Extract the [X, Y] coordinate from the center of the cell holding the provided text.  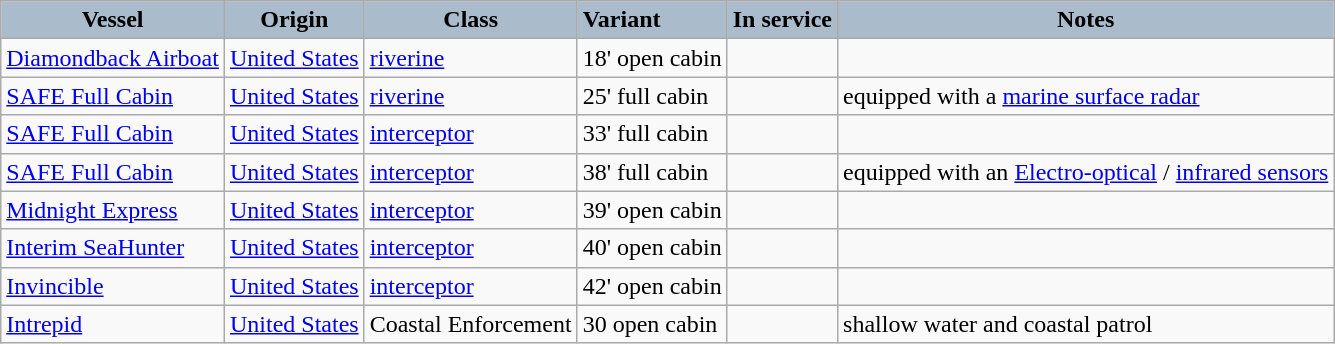
30 open cabin [652, 324]
42' open cabin [652, 286]
Midnight Express [113, 210]
Coastal Enforcement [470, 324]
Origin [294, 20]
In service [782, 20]
39' open cabin [652, 210]
40' open cabin [652, 248]
33' full cabin [652, 134]
Variant [652, 20]
Intrepid [113, 324]
25' full cabin [652, 96]
Class [470, 20]
Invincible [113, 286]
Notes [1086, 20]
Interim SeaHunter [113, 248]
shallow water and coastal patrol [1086, 324]
38' full cabin [652, 172]
18' open cabin [652, 58]
equipped with a marine surface radar [1086, 96]
equipped with an Electro-optical / infrared sensors [1086, 172]
Vessel [113, 20]
Diamondback Airboat [113, 58]
